Find where the given text appears and provide that cell's center as [X, Y] coordinate. 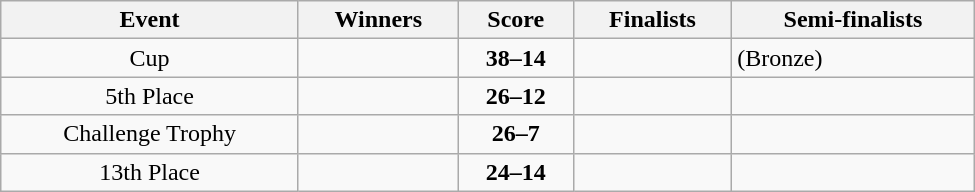
Event [150, 20]
13th Place [150, 172]
Challenge Trophy [150, 134]
26–7 [516, 134]
Score [516, 20]
26–12 [516, 96]
Winners [378, 20]
24–14 [516, 172]
Semi-finalists [854, 20]
Cup [150, 58]
5th Place [150, 96]
Finalists [652, 20]
38–14 [516, 58]
(Bronze) [854, 58]
